Capture the cell that displays the provided text and extract its (X, Y) central coordinate. 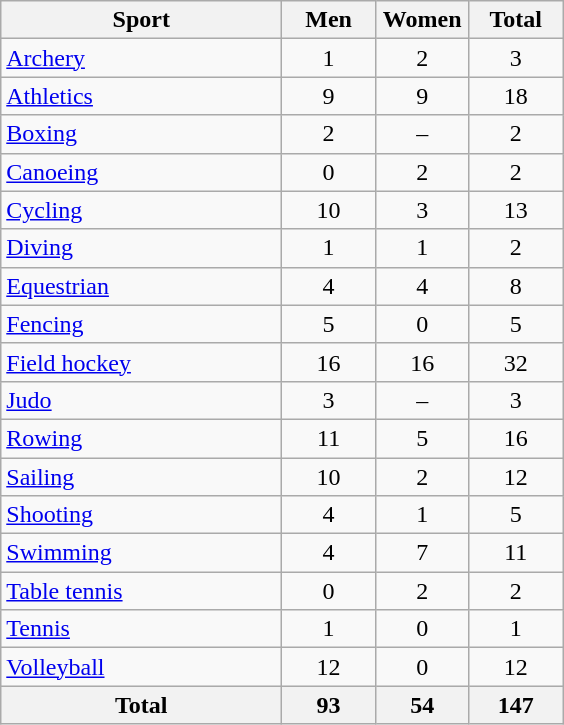
Table tennis (142, 591)
147 (516, 705)
Cycling (142, 210)
54 (422, 705)
Sailing (142, 477)
93 (329, 705)
32 (516, 362)
Equestrian (142, 286)
Sport (142, 20)
Diving (142, 248)
Judo (142, 400)
Women (422, 20)
8 (516, 286)
Rowing (142, 438)
Fencing (142, 324)
Field hockey (142, 362)
Tennis (142, 629)
13 (516, 210)
7 (422, 553)
Canoeing (142, 172)
Men (329, 20)
Archery (142, 58)
Athletics (142, 96)
Swimming (142, 553)
Boxing (142, 134)
18 (516, 96)
Shooting (142, 515)
Volleyball (142, 667)
